Capture the cell that displays the provided text and extract its (x, y) central coordinate. 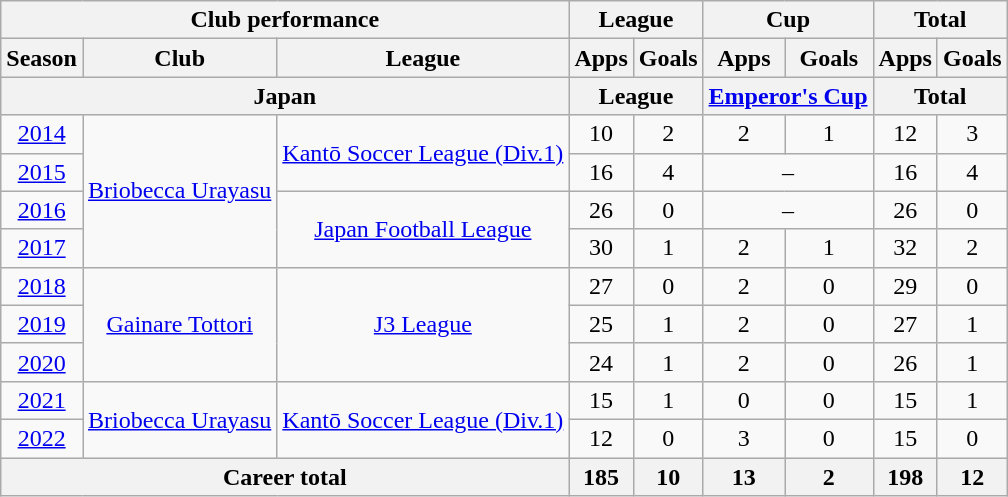
Season (42, 58)
Japan Football League (423, 229)
2021 (42, 400)
2016 (42, 210)
198 (905, 477)
Japan (285, 96)
185 (601, 477)
2020 (42, 362)
30 (601, 248)
Emperor's Cup (788, 96)
29 (905, 286)
13 (744, 477)
Career total (285, 477)
2022 (42, 438)
Gainare Tottori (179, 324)
Club performance (285, 20)
2015 (42, 172)
2018 (42, 286)
32 (905, 248)
Cup (788, 20)
Club (179, 58)
2017 (42, 248)
24 (601, 362)
2019 (42, 324)
J3 League (423, 324)
25 (601, 324)
2014 (42, 134)
